Extract the (X, Y) coordinate from the center of the cell holding the provided text.  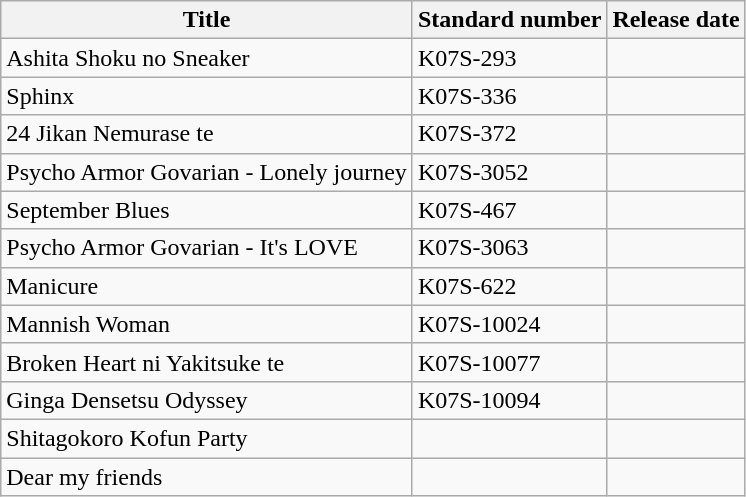
Shitagokoro Kofun Party (207, 438)
Title (207, 20)
K07S-10024 (509, 324)
Sphinx (207, 96)
K07S-467 (509, 210)
K07S-3052 (509, 172)
K07S-372 (509, 134)
Dear my friends (207, 477)
24 Jikan Nemurase te (207, 134)
K07S-622 (509, 286)
Psycho Armor Govarian - It's LOVE (207, 248)
September Blues (207, 210)
K07S-10094 (509, 400)
Broken Heart ni Yakitsuke te (207, 362)
Manicure (207, 286)
Standard number (509, 20)
Mannish Woman (207, 324)
Ashita Shoku no Sneaker (207, 58)
K07S-10077 (509, 362)
K07S-336 (509, 96)
K07S-293 (509, 58)
K07S-3063 (509, 248)
Release date (676, 20)
Psycho Armor Govarian - Lonely journey (207, 172)
Ginga Densetsu Odyssey (207, 400)
